Capture the cell that displays the provided text and extract its (X, Y) central coordinate. 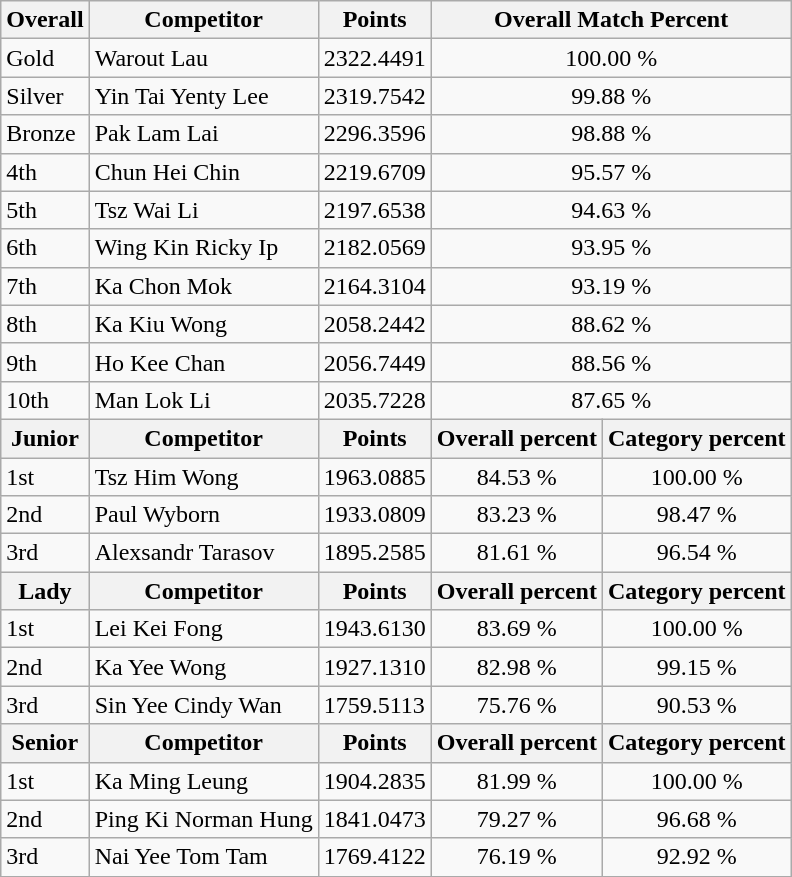
10th (45, 400)
2056.7449 (374, 362)
83.69 % (516, 629)
96.54 % (696, 553)
94.63 % (611, 210)
2319.7542 (374, 96)
4th (45, 172)
1759.5113 (374, 705)
1963.0885 (374, 477)
Ka Yee Wong (204, 667)
Pak Lam Lai (204, 134)
93.19 % (611, 286)
84.53 % (516, 477)
Alexsandr Tarasov (204, 553)
98.47 % (696, 515)
Junior (45, 438)
90.53 % (696, 705)
2164.3104 (374, 286)
88.56 % (611, 362)
96.68 % (696, 819)
9th (45, 362)
87.65 % (611, 400)
2296.3596 (374, 134)
99.15 % (696, 667)
Nai Yee Tom Tam (204, 857)
76.19 % (516, 857)
7th (45, 286)
1769.4122 (374, 857)
Sin Yee Cindy Wan (204, 705)
Wing Kin Ricky Ip (204, 248)
Tsz Wai Li (204, 210)
Lady (45, 591)
Lei Kei Fong (204, 629)
Ping Ki Norman Hung (204, 819)
Ka Ming Leung (204, 781)
Ho Kee Chan (204, 362)
95.57 % (611, 172)
Overall (45, 20)
1943.6130 (374, 629)
5th (45, 210)
2322.4491 (374, 58)
1895.2585 (374, 553)
93.95 % (611, 248)
88.62 % (611, 324)
6th (45, 248)
Overall Match Percent (611, 20)
92.92 % (696, 857)
82.98 % (516, 667)
Bronze (45, 134)
Senior (45, 743)
Warout Lau (204, 58)
Gold (45, 58)
81.99 % (516, 781)
2197.6538 (374, 210)
Ka Chon Mok (204, 286)
81.61 % (516, 553)
Ka Kiu Wong (204, 324)
2058.2442 (374, 324)
2182.0569 (374, 248)
Chun Hei Chin (204, 172)
Man Lok Li (204, 400)
Silver (45, 96)
Tsz Him Wong (204, 477)
1904.2835 (374, 781)
79.27 % (516, 819)
1933.0809 (374, 515)
75.76 % (516, 705)
98.88 % (611, 134)
83.23 % (516, 515)
Paul Wyborn (204, 515)
8th (45, 324)
1841.0473 (374, 819)
2035.7228 (374, 400)
Yin Tai Yenty Lee (204, 96)
1927.1310 (374, 667)
2219.6709 (374, 172)
99.88 % (611, 96)
